Return the (X, Y) coordinate for the center point of the cell that contains the specified text.  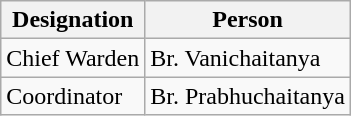
Designation (73, 20)
Chief Warden (73, 58)
Br. Vanichaitanya (248, 58)
Person (248, 20)
Coordinator (73, 96)
Br. Prabhuchaitanya (248, 96)
